Scan for the cell matching the given text and deliver its [x, y] coordinate at center. 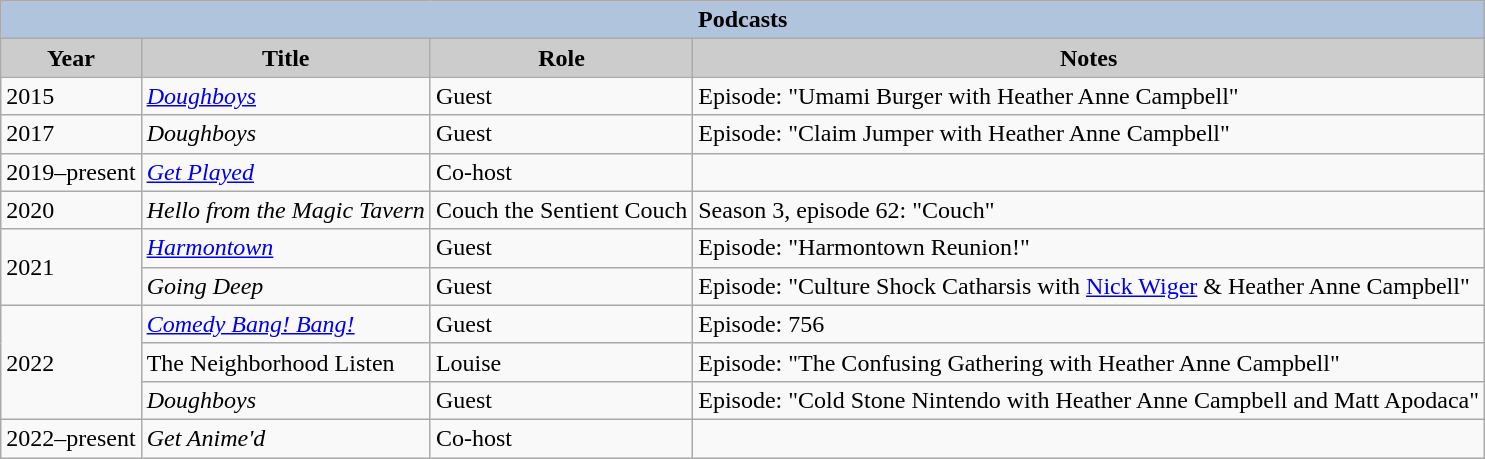
Season 3, episode 62: "Couch" [1089, 210]
Episode: "Umami Burger with Heather Anne Campbell" [1089, 96]
2022–present [71, 438]
Role [561, 58]
Couch the Sentient Couch [561, 210]
Get Anime'd [286, 438]
Comedy Bang! Bang! [286, 324]
Title [286, 58]
Hello from the Magic Tavern [286, 210]
2019–present [71, 172]
Episode: "Claim Jumper with Heather Anne Campbell" [1089, 134]
Year [71, 58]
Episode: "The Confusing Gathering with Heather Anne Campbell" [1089, 362]
Podcasts [743, 20]
2017 [71, 134]
2015 [71, 96]
2021 [71, 267]
The Neighborhood Listen [286, 362]
Episode: "Harmontown Reunion!" [1089, 248]
2020 [71, 210]
Notes [1089, 58]
2022 [71, 362]
Episode: "Cold Stone Nintendo with Heather Anne Campbell and Matt Apodaca" [1089, 400]
Episode: "Culture Shock Catharsis with Nick Wiger & Heather Anne Campbell" [1089, 286]
Get Played [286, 172]
Harmontown [286, 248]
Episode: 756 [1089, 324]
Louise [561, 362]
Going Deep [286, 286]
